Identify which cell holds the provided text, then report its [X, Y] central coordinate. 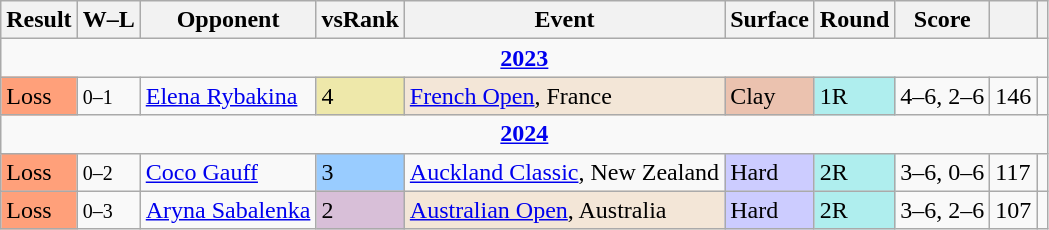
2024 [524, 134]
French Open, France [564, 96]
3–6, 0–6 [942, 172]
4 [360, 96]
0–3 [108, 210]
Surface [770, 20]
Coco Gauff [228, 172]
146 [1014, 96]
Elena Rybakina [228, 96]
Score [942, 20]
Round [854, 20]
Event [564, 20]
W–L [108, 20]
1R [854, 96]
4–6, 2–6 [942, 96]
Australian Open, Australia [564, 210]
3 [360, 172]
Result [39, 20]
Clay [770, 96]
Opponent [228, 20]
2 [360, 210]
Auckland Classic, New Zealand [564, 172]
107 [1014, 210]
117 [1014, 172]
2023 [524, 58]
3–6, 2–6 [942, 210]
0–2 [108, 172]
Aryna Sabalenka [228, 210]
vsRank [360, 20]
0–1 [108, 96]
